For the text-containing cell, return its midpoint in [X, Y] coordinate format. 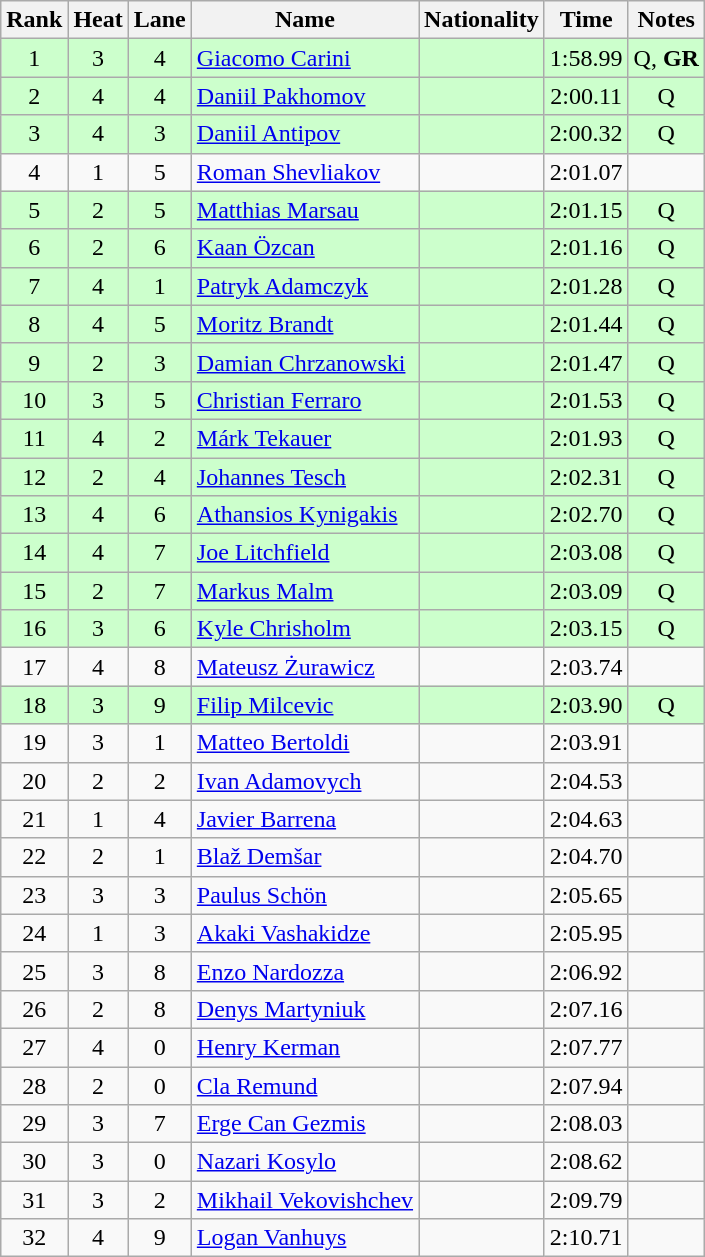
2:03.08 [586, 553]
2:01.16 [586, 248]
2:03.09 [586, 591]
2:05.65 [586, 895]
30 [34, 1162]
27 [34, 1047]
Christian Ferraro [304, 400]
Notes [666, 20]
16 [34, 629]
2:00.32 [586, 134]
10 [34, 400]
Lane [160, 20]
2:01.47 [586, 362]
Moritz Brandt [304, 324]
2:01.44 [586, 324]
2:07.16 [586, 1009]
Ivan Adamovych [304, 781]
Akaki Vashakidze [304, 933]
21 [34, 819]
Athansios Kynigakis [304, 515]
22 [34, 857]
2:08.62 [586, 1162]
Denys Martyniuk [304, 1009]
1:58.99 [586, 58]
2:09.79 [586, 1200]
Nazari Kosylo [304, 1162]
Kyle Chrisholm [304, 629]
2:04.63 [586, 819]
2:02.70 [586, 515]
Giacomo Carini [304, 58]
Javier Barrena [304, 819]
31 [34, 1200]
23 [34, 895]
2:01.93 [586, 438]
24 [34, 933]
Rank [34, 20]
Paulus Schön [304, 895]
18 [34, 705]
Nationality [482, 20]
2:03.74 [586, 667]
Roman Shevliakov [304, 172]
2:01.15 [586, 210]
Daniil Pakhomov [304, 96]
2:01.53 [586, 400]
Cla Remund [304, 1085]
13 [34, 515]
20 [34, 781]
12 [34, 477]
Filip Milcevic [304, 705]
2:07.77 [586, 1047]
2:08.03 [586, 1124]
2:02.31 [586, 477]
Henry Kerman [304, 1047]
11 [34, 438]
2:06.92 [586, 971]
Time [586, 20]
Mateusz Żurawicz [304, 667]
Patryk Adamczyk [304, 286]
2:10.71 [586, 1238]
Matteo Bertoldi [304, 743]
Enzo Nardozza [304, 971]
Heat [98, 20]
Kaan Özcan [304, 248]
Daniil Antipov [304, 134]
Logan Vanhuys [304, 1238]
17 [34, 667]
26 [34, 1009]
15 [34, 591]
Mikhail Vekovishchev [304, 1200]
28 [34, 1085]
2:07.94 [586, 1085]
14 [34, 553]
2:01.07 [586, 172]
Matthias Marsau [304, 210]
2:00.11 [586, 96]
2:03.91 [586, 743]
Márk Tekauer [304, 438]
32 [34, 1238]
2:05.95 [586, 933]
2:01.28 [586, 286]
2:04.53 [586, 781]
Name [304, 20]
Q, GR [666, 58]
19 [34, 743]
Johannes Tesch [304, 477]
2:03.15 [586, 629]
29 [34, 1124]
Blaž Demšar [304, 857]
2:04.70 [586, 857]
Joe Litchfield [304, 553]
Erge Can Gezmis [304, 1124]
25 [34, 971]
2:03.90 [586, 705]
Damian Chrzanowski [304, 362]
Markus Malm [304, 591]
